Scan for the cell matching the given text and deliver its [x, y] coordinate at center. 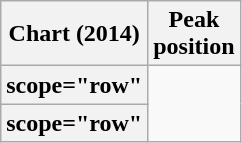
Peakposition [194, 34]
Chart (2014) [74, 34]
